Extract the [x, y] coordinate from the center of the cell holding the provided text.  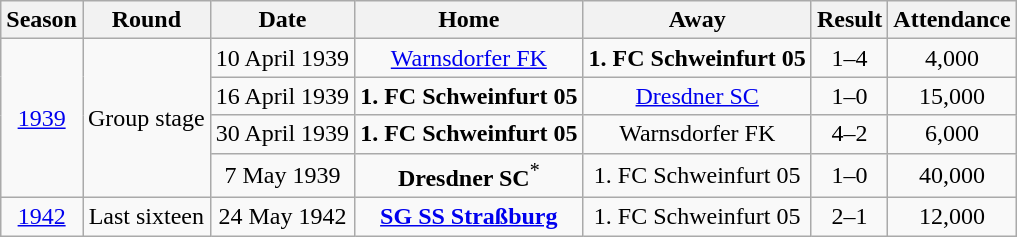
Home [469, 20]
1942 [42, 217]
Attendance [952, 20]
7 May 1939 [282, 176]
24 May 1942 [282, 217]
30 April 1939 [282, 134]
Result [849, 20]
4–2 [849, 134]
Away [697, 20]
Dresdner SC [697, 96]
Dresdner SC* [469, 176]
16 April 1939 [282, 96]
4,000 [952, 58]
15,000 [952, 96]
12,000 [952, 217]
Round [146, 20]
SG SS Straßburg [469, 217]
1939 [42, 118]
Group stage [146, 118]
Season [42, 20]
Date [282, 20]
Last sixteen [146, 217]
1–4 [849, 58]
2–1 [849, 217]
10 April 1939 [282, 58]
40,000 [952, 176]
6,000 [952, 134]
